Return the [x, y] coordinate for the center point of the cell that contains the specified text.  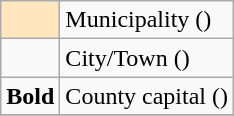
Municipality () [147, 20]
City/Town () [147, 58]
Bold [30, 96]
County capital () [147, 96]
